From the cell containing the given text, extract its center point as [x, y] coordinate. 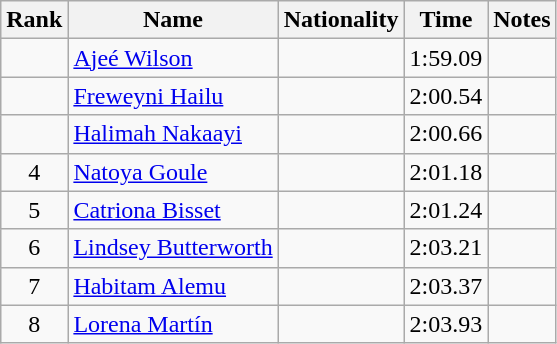
8 [34, 324]
Freweyni Hailu [173, 96]
Name [173, 20]
2:00.54 [446, 96]
Rank [34, 20]
Time [446, 20]
Natoya Goule [173, 172]
Catriona Bisset [173, 210]
Habitam Alemu [173, 286]
1:59.09 [446, 58]
2:01.24 [446, 210]
2:00.66 [446, 134]
Lorena Martín [173, 324]
7 [34, 286]
5 [34, 210]
Ajeé Wilson [173, 58]
2:03.37 [446, 286]
Nationality [341, 20]
Halimah Nakaayi [173, 134]
2:01.18 [446, 172]
4 [34, 172]
Notes [522, 20]
Lindsey Butterworth [173, 248]
6 [34, 248]
2:03.93 [446, 324]
2:03.21 [446, 248]
